Return the (x, y) coordinate for the center point of the cell that contains the specified text.  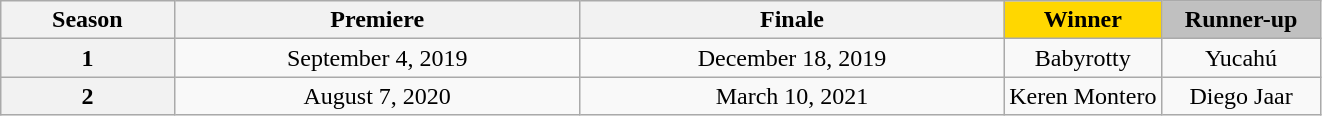
Yucahú (1241, 58)
Premiere (377, 20)
Keren Montero (1083, 96)
Season (88, 20)
August 7, 2020 (377, 96)
Winner (1083, 20)
March 10, 2021 (792, 96)
2 (88, 96)
December 18, 2019 (792, 58)
September 4, 2019 (377, 58)
Runner-up (1241, 20)
Finale (792, 20)
1 (88, 58)
Diego Jaar (1241, 96)
Babyrotty (1083, 58)
